Find where the given text appears and provide that cell's center as [x, y] coordinate. 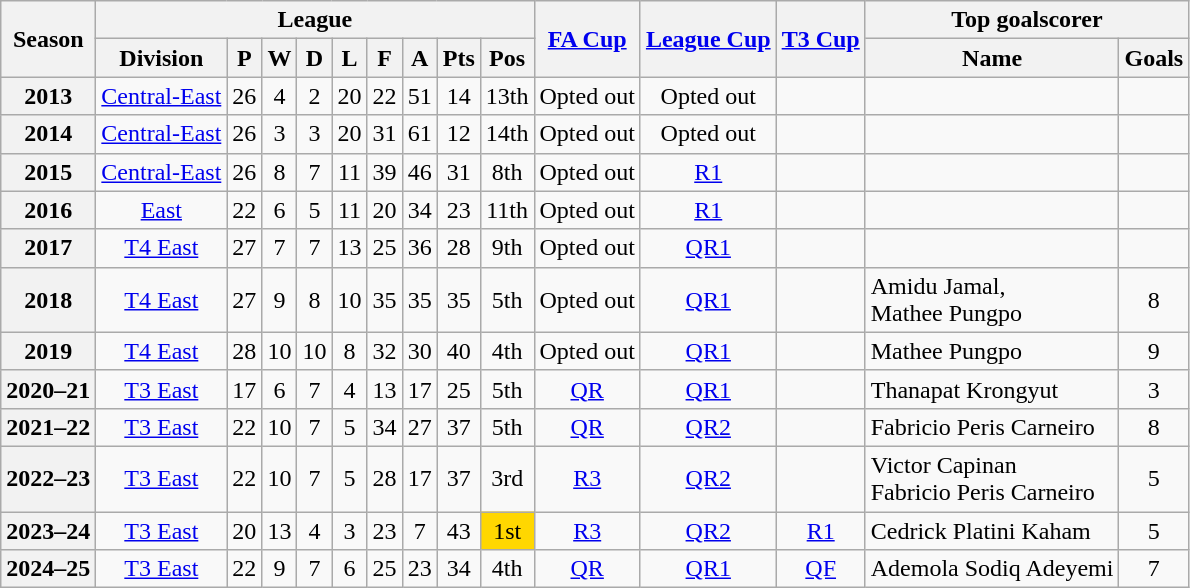
46 [420, 172]
League Cup [708, 39]
43 [458, 531]
3rd [507, 478]
Mathee Pungpo [992, 351]
Ademola Sodiq Adeyemi [992, 569]
East [162, 210]
32 [384, 351]
D [314, 58]
1st [507, 531]
61 [420, 134]
2021–22 [48, 427]
Pts [458, 58]
2 [314, 96]
Fabricio Peris Carneiro [992, 427]
F [384, 58]
Thanapat Krongyut [992, 389]
12 [458, 134]
2020–21 [48, 389]
Goals [1154, 58]
W [280, 58]
2015 [48, 172]
Pos [507, 58]
2013 [48, 96]
2018 [48, 300]
League [315, 20]
FA Cup [587, 39]
L [350, 58]
30 [420, 351]
13th [507, 96]
T3 Cup [820, 39]
8th [507, 172]
40 [458, 351]
Victor Capinan Fabricio Peris Carneiro [992, 478]
9th [507, 248]
Name [992, 58]
14th [507, 134]
2017 [48, 248]
Cedrick Platini Kaham [992, 531]
Division [162, 58]
Top goalscorer [1026, 20]
Amidu Jamal, Mathee Pungpo [992, 300]
2019 [48, 351]
14 [458, 96]
2024–25 [48, 569]
A [420, 58]
2022–23 [48, 478]
P [244, 58]
Season [48, 39]
2016 [48, 210]
11th [507, 210]
36 [420, 248]
2014 [48, 134]
51 [420, 96]
QF [820, 569]
39 [384, 172]
2023–24 [48, 531]
